Search for the cell housing the specified text and yield its [x, y] center coordinate. 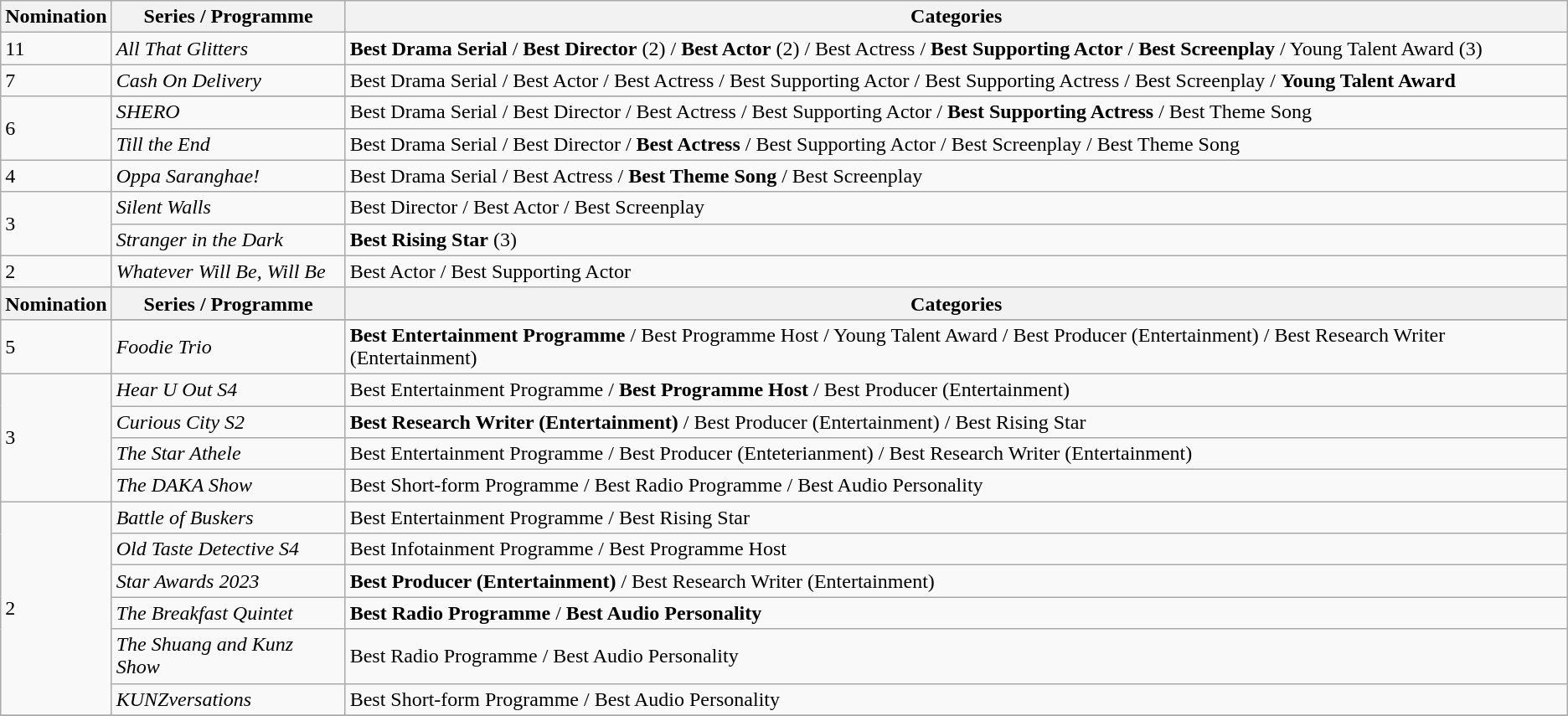
Best Short-form Programme / Best Radio Programme / Best Audio Personality [957, 486]
Best Entertainment Programme / Best Programme Host / Best Producer (Entertainment) [957, 389]
Till the End [228, 144]
Best Actor / Best Supporting Actor [957, 271]
Best Rising Star (3) [957, 240]
Best Entertainment Programme / Best Rising Star [957, 518]
Silent Walls [228, 208]
All That Glitters [228, 49]
SHERO [228, 112]
Best Short-form Programme / Best Audio Personality [957, 699]
The Shuang and Kunz Show [228, 657]
Best Entertainment Programme / Best Programme Host / Young Talent Award / Best Producer (Entertainment) / Best Research Writer (Entertainment) [957, 347]
Hear U Out S4 [228, 389]
Best Research Writer (Entertainment) / Best Producer (Entertainment) / Best Rising Star [957, 421]
Best Entertainment Programme / Best Producer (Enteterianment) / Best Research Writer (Entertainment) [957, 454]
11 [56, 49]
Oppa Saranghae! [228, 176]
Foodie Trio [228, 347]
Best Drama Serial / Best Director / Best Actress / Best Supporting Actor / Best Screenplay / Best Theme Song [957, 144]
Whatever Will Be, Will Be [228, 271]
Battle of Buskers [228, 518]
The Breakfast Quintet [228, 613]
Best Infotainment Programme / Best Programme Host [957, 549]
Star Awards 2023 [228, 581]
4 [56, 176]
Cash On Delivery [228, 80]
Curious City S2 [228, 421]
5 [56, 347]
The Star Athele [228, 454]
KUNZversations [228, 699]
Best Drama Serial / Best Director (2) / Best Actor (2) / Best Actress / Best Supporting Actor / Best Screenplay / Young Talent Award (3) [957, 49]
Old Taste Detective S4 [228, 549]
Best Drama Serial / Best Director / Best Actress / Best Supporting Actor / Best Supporting Actress / Best Theme Song [957, 112]
Best Drama Serial / Best Actor / Best Actress / Best Supporting Actor / Best Supporting Actress / Best Screenplay / Young Talent Award [957, 80]
7 [56, 80]
Stranger in the Dark [228, 240]
6 [56, 128]
Best Producer (Entertainment) / Best Research Writer (Entertainment) [957, 581]
Best Drama Serial / Best Actress / Best Theme Song / Best Screenplay [957, 176]
Best Director / Best Actor / Best Screenplay [957, 208]
The DAKA Show [228, 486]
